Return (X, Y) of the center of cell containing provided text 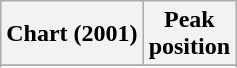
Peakposition (189, 34)
Chart (2001) (72, 34)
